Return the (X, Y) coordinate for the center point of the cell that contains the specified text.  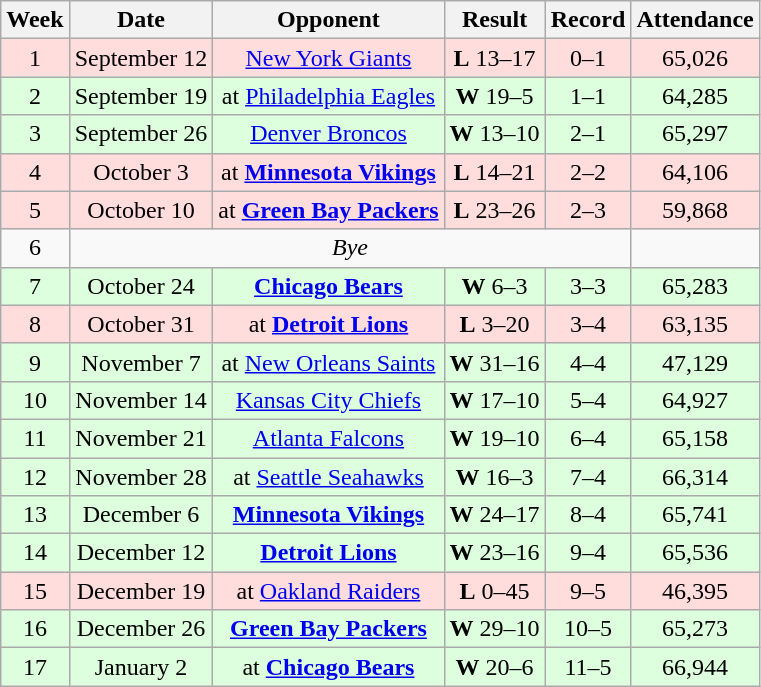
October 3 (141, 172)
at Oakland Raiders (328, 591)
65,273 (695, 629)
65,297 (695, 134)
November 7 (141, 362)
W 23–16 (494, 553)
8 (35, 324)
11 (35, 438)
66,944 (695, 667)
September 12 (141, 58)
Attendance (695, 20)
2–2 (588, 172)
September 19 (141, 96)
64,106 (695, 172)
10–5 (588, 629)
47,129 (695, 362)
5–4 (588, 400)
December 26 (141, 629)
W 6–3 (494, 286)
65,158 (695, 438)
W 19–5 (494, 96)
Record (588, 20)
Bye (350, 248)
New York Giants (328, 58)
Minnesota Vikings (328, 515)
6 (35, 248)
65,283 (695, 286)
W 29–10 (494, 629)
W 20–6 (494, 667)
10 (35, 400)
January 2 (141, 667)
L 23–26 (494, 210)
59,868 (695, 210)
W 31–16 (494, 362)
Denver Broncos (328, 134)
15 (35, 591)
W 24–17 (494, 515)
at Seattle Seahawks (328, 477)
Week (35, 20)
November 28 (141, 477)
11–5 (588, 667)
at New Orleans Saints (328, 362)
Atlanta Falcons (328, 438)
December 12 (141, 553)
at Green Bay Packers (328, 210)
at Detroit Lions (328, 324)
3 (35, 134)
9 (35, 362)
December 19 (141, 591)
L 3–20 (494, 324)
12 (35, 477)
at Chicago Bears (328, 667)
65,536 (695, 553)
9–4 (588, 553)
December 6 (141, 515)
8–4 (588, 515)
L 0–45 (494, 591)
13 (35, 515)
L 13–17 (494, 58)
Detroit Lions (328, 553)
October 10 (141, 210)
3–4 (588, 324)
October 24 (141, 286)
14 (35, 553)
Kansas City Chiefs (328, 400)
7 (35, 286)
66,314 (695, 477)
at Minnesota Vikings (328, 172)
at Philadelphia Eagles (328, 96)
L 14–21 (494, 172)
2 (35, 96)
Green Bay Packers (328, 629)
63,135 (695, 324)
65,026 (695, 58)
2–1 (588, 134)
4 (35, 172)
4–4 (588, 362)
64,927 (695, 400)
6–4 (588, 438)
November 21 (141, 438)
5 (35, 210)
November 14 (141, 400)
2–3 (588, 210)
Chicago Bears (328, 286)
0–1 (588, 58)
Date (141, 20)
Result (494, 20)
W 17–10 (494, 400)
16 (35, 629)
W 16–3 (494, 477)
9–5 (588, 591)
46,395 (695, 591)
W 19–10 (494, 438)
September 26 (141, 134)
7–4 (588, 477)
October 31 (141, 324)
17 (35, 667)
3–3 (588, 286)
Opponent (328, 20)
W 13–10 (494, 134)
64,285 (695, 96)
65,741 (695, 515)
1–1 (588, 96)
1 (35, 58)
